Search for the cell housing the specified text and yield its (X, Y) center coordinate. 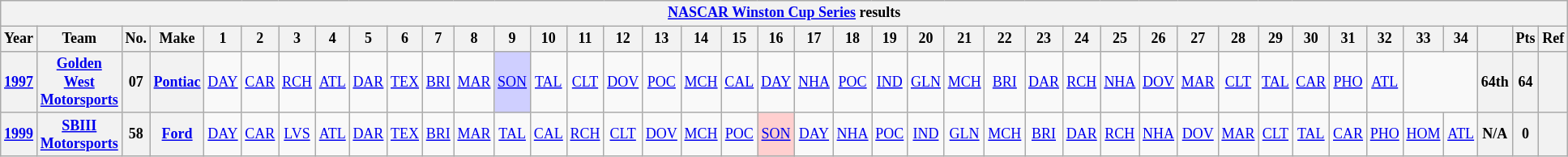
27 (1198, 39)
7 (438, 39)
18 (852, 39)
31 (1348, 39)
33 (1423, 39)
28 (1238, 39)
Ref (1553, 39)
Pontiac (177, 82)
15 (739, 39)
13 (662, 39)
No. (136, 39)
N/A (1494, 134)
1999 (19, 134)
1997 (19, 82)
07 (136, 82)
NASCAR Winston Cup Series results (784, 13)
5 (368, 39)
HOM (1423, 134)
24 (1081, 39)
9 (512, 39)
34 (1461, 39)
29 (1275, 39)
Ford (177, 134)
64th (1494, 82)
20 (926, 39)
19 (890, 39)
14 (701, 39)
25 (1120, 39)
17 (814, 39)
Golden West Motorsports (79, 82)
30 (1311, 39)
21 (964, 39)
1 (223, 39)
6 (405, 39)
64 (1525, 82)
12 (623, 39)
16 (776, 39)
26 (1159, 39)
22 (1005, 39)
3 (297, 39)
Team (79, 39)
8 (474, 39)
Pts (1525, 39)
32 (1384, 39)
Make (177, 39)
23 (1044, 39)
4 (332, 39)
11 (585, 39)
58 (136, 134)
LVS (297, 134)
SBIII Motorsports (79, 134)
2 (260, 39)
Year (19, 39)
0 (1525, 134)
10 (548, 39)
